Scan for the cell matching the given text and deliver its (x, y) coordinate at center. 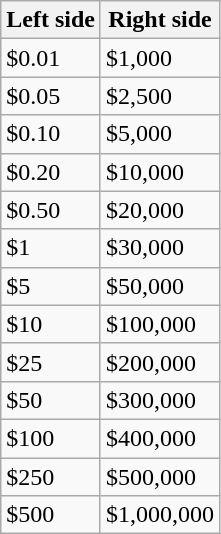
$10,000 (160, 172)
$100 (51, 438)
$0.05 (51, 96)
$10 (51, 324)
$200,000 (160, 362)
$30,000 (160, 248)
$250 (51, 477)
$2,500 (160, 96)
$20,000 (160, 210)
$1 (51, 248)
$25 (51, 362)
$0.10 (51, 134)
Right side (160, 20)
$50 (51, 400)
$500 (51, 515)
Left side (51, 20)
$0.20 (51, 172)
$5,000 (160, 134)
$5 (51, 286)
$1,000 (160, 58)
$50,000 (160, 286)
$500,000 (160, 477)
$400,000 (160, 438)
$0.50 (51, 210)
$1,000,000 (160, 515)
$300,000 (160, 400)
$100,000 (160, 324)
$0.01 (51, 58)
